Pinpoint the cell where the given text exists, returning its (x, y) midpoint coordinate. 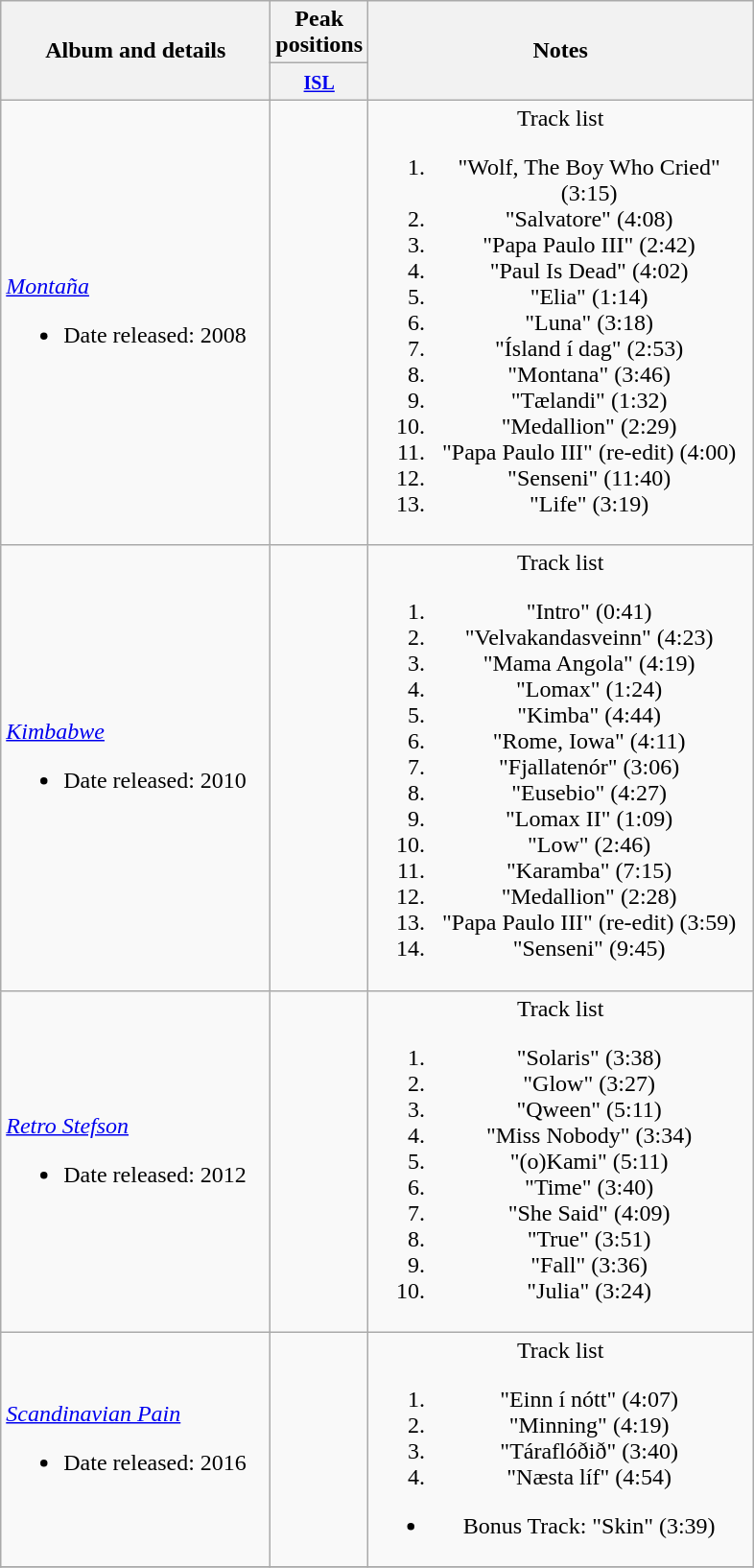
Notes (560, 50)
Album and details (136, 50)
Peak positions (319, 33)
ISL (319, 82)
MontañaDate released: 2008 (136, 322)
Track list"Einn í nótt" (4:07)"Minning" (4:19)"Táraflóðið" (3:40)"Næsta líf" (4:54)Bonus Track: "Skin" (3:39) (560, 1449)
KimbabweDate released: 2010 (136, 768)
Scandinavian PainDate released: 2016 (136, 1449)
Retro StefsonDate released: 2012 (136, 1161)
